Detect which cell encompasses the target text, then output its (X, Y) center coordinate. 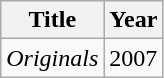
Year (134, 20)
2007 (134, 58)
Title (52, 20)
Originals (52, 58)
